Capture the cell that displays the provided text and extract its [x, y] central coordinate. 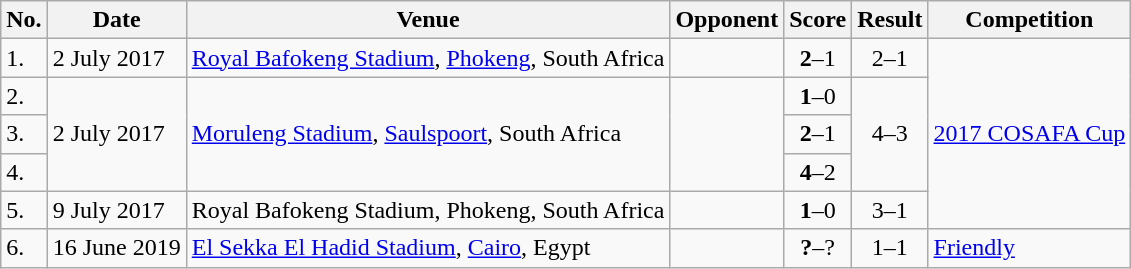
4. [24, 172]
Score [818, 20]
2017 COSAFA Cup [1030, 134]
Result [890, 20]
9 July 2017 [116, 210]
1–1 [890, 248]
1. [24, 58]
2. [24, 96]
El Sekka El Hadid Stadium, Cairo, Egypt [428, 248]
Competition [1030, 20]
Moruleng Stadium, Saulspoort, South Africa [428, 134]
4–2 [818, 172]
Venue [428, 20]
?–? [818, 248]
3. [24, 134]
4–3 [890, 134]
Opponent [727, 20]
16 June 2019 [116, 248]
No. [24, 20]
5. [24, 210]
Friendly [1030, 248]
3–1 [890, 210]
6. [24, 248]
Date [116, 20]
